Determine the [x, y] coordinate at the center of the cell enclosing the given text.  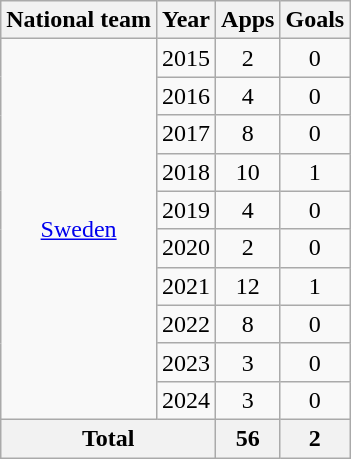
2020 [186, 248]
Year [186, 20]
10 [248, 172]
Goals [315, 20]
56 [248, 438]
2019 [186, 210]
2021 [186, 286]
Total [108, 438]
Apps [248, 20]
2023 [186, 362]
Sweden [79, 230]
12 [248, 286]
2022 [186, 324]
2016 [186, 96]
2018 [186, 172]
2015 [186, 58]
2017 [186, 134]
National team [79, 20]
2024 [186, 400]
